Output the (X, Y) coordinate of the center of the cell containing the given text.  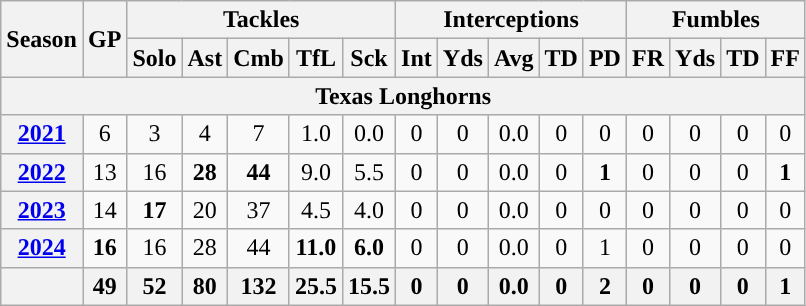
Avg (514, 58)
14 (104, 210)
25.5 (316, 286)
6 (104, 134)
7 (259, 134)
Fumbles (716, 20)
52 (154, 286)
Ast (205, 58)
132 (259, 286)
2022 (42, 172)
Tackles (262, 20)
Cmb (259, 58)
Season (42, 39)
2021 (42, 134)
2023 (42, 210)
Sck (368, 58)
TfL (316, 58)
20 (205, 210)
4 (205, 134)
80 (205, 286)
FR (648, 58)
PD (604, 58)
2 (604, 286)
15.5 (368, 286)
37 (259, 210)
6.0 (368, 248)
4.5 (316, 210)
Texas Longhorns (404, 96)
17 (154, 210)
Interceptions (512, 20)
9.0 (316, 172)
13 (104, 172)
1.0 (316, 134)
49 (104, 286)
2024 (42, 248)
5.5 (368, 172)
FF (785, 58)
Solo (154, 58)
11.0 (316, 248)
3 (154, 134)
4.0 (368, 210)
Int (417, 58)
GP (104, 39)
